Scan for the cell matching the given text and deliver its [x, y] coordinate at center. 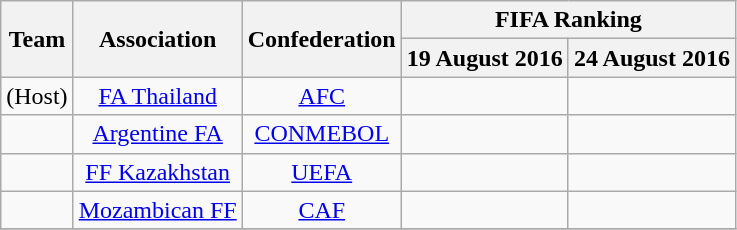
UEFA [322, 172]
24 August 2016 [652, 58]
Association [158, 39]
FA Thailand [158, 96]
Confederation [322, 39]
Argentine FA [158, 134]
Team [37, 39]
19 August 2016 [484, 58]
AFC [322, 96]
CONMEBOL [322, 134]
(Host) [37, 96]
Mozambican FF [158, 210]
FIFA Ranking [568, 20]
CAF [322, 210]
FF Kazakhstan [158, 172]
